Return the (x, y) coordinate for the center point of the cell that contains the specified text.  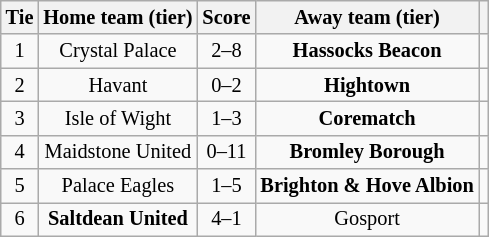
Hightown (366, 85)
Saltdean United (118, 219)
Away team (tier) (366, 17)
Maidstone United (118, 152)
Palace Eagles (118, 186)
4 (20, 152)
6 (20, 219)
5 (20, 186)
0–2 (226, 85)
Gosport (366, 219)
3 (20, 118)
Home team (tier) (118, 17)
Havant (118, 85)
Bromley Borough (366, 152)
1–3 (226, 118)
1–5 (226, 186)
0–11 (226, 152)
2–8 (226, 51)
Corematch (366, 118)
Score (226, 17)
Crystal Palace (118, 51)
Tie (20, 17)
2 (20, 85)
1 (20, 51)
Brighton & Hove Albion (366, 186)
4–1 (226, 219)
Isle of Wight (118, 118)
Hassocks Beacon (366, 51)
